From the cell containing the given text, extract its center point as (x, y) coordinate. 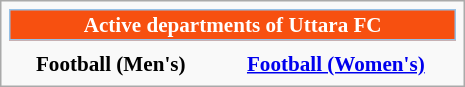
Football (Men's) (110, 63)
Active departments of Uttara FC (232, 25)
Football (Women's) (336, 63)
